Scan for the cell matching the given text and deliver its [X, Y] coordinate at center. 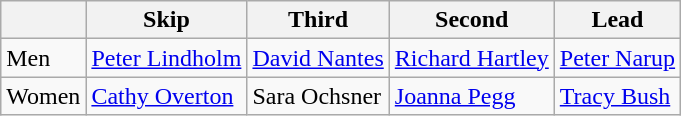
David Nantes [318, 58]
Tracy Bush [617, 96]
Joanna Pegg [472, 96]
Richard Hartley [472, 58]
Women [44, 96]
Sara Ochsner [318, 96]
Men [44, 58]
Skip [166, 20]
Second [472, 20]
Third [318, 20]
Peter Lindholm [166, 58]
Cathy Overton [166, 96]
Lead [617, 20]
Peter Narup [617, 58]
